Identify which cell holds the provided text, then report its (x, y) central coordinate. 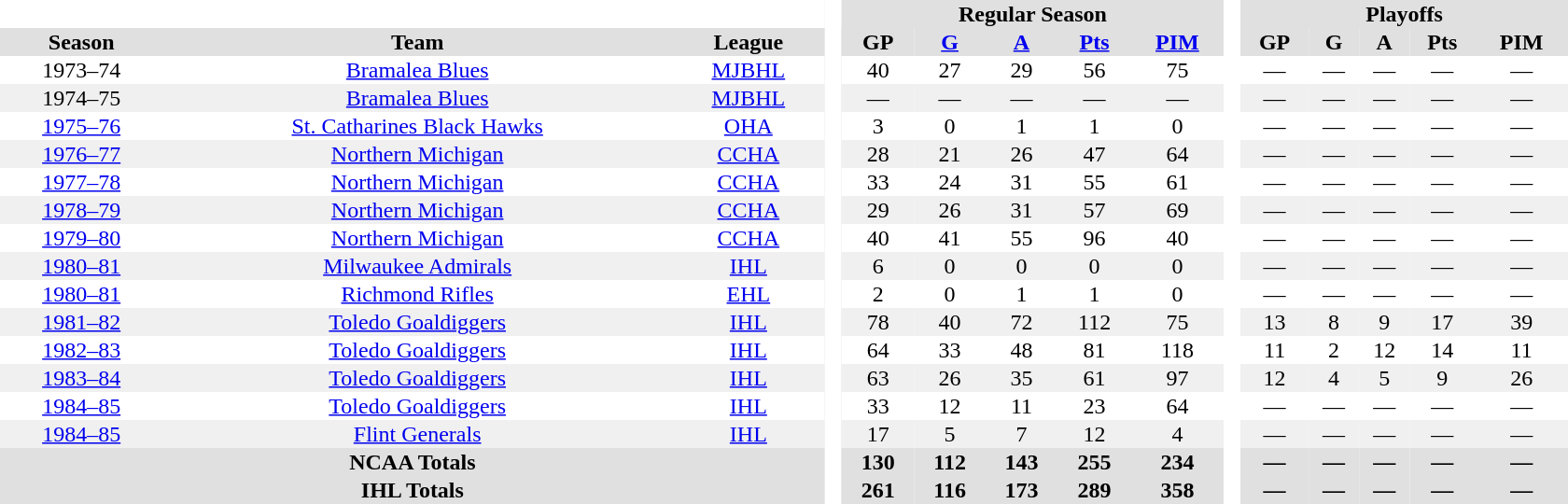
39 (1521, 322)
35 (1021, 378)
1977–78 (81, 182)
EHL (749, 294)
143 (1021, 462)
3 (878, 126)
Regular Season (1032, 14)
173 (1021, 490)
28 (878, 154)
1983–84 (81, 378)
261 (878, 490)
1975–76 (81, 126)
14 (1442, 350)
1973–74 (81, 70)
7 (1021, 434)
League (749, 42)
78 (878, 322)
1981–82 (81, 322)
NCAA Totals (413, 462)
358 (1178, 490)
234 (1178, 462)
13 (1275, 322)
47 (1095, 154)
21 (950, 154)
8 (1334, 322)
118 (1178, 350)
116 (950, 490)
Playoffs (1404, 14)
130 (878, 462)
1978–79 (81, 210)
Flint Generals (417, 434)
81 (1095, 350)
IHL Totals (413, 490)
1976–77 (81, 154)
OHA (749, 126)
St. Catharines Black Hawks (417, 126)
97 (1178, 378)
Season (81, 42)
48 (1021, 350)
289 (1095, 490)
23 (1095, 406)
69 (1178, 210)
57 (1095, 210)
Richmond Rifles (417, 294)
24 (950, 182)
1982–83 (81, 350)
1979–80 (81, 238)
56 (1095, 70)
6 (878, 266)
41 (950, 238)
Team (417, 42)
72 (1021, 322)
27 (950, 70)
96 (1095, 238)
1974–75 (81, 98)
63 (878, 378)
Milwaukee Admirals (417, 266)
255 (1095, 462)
